Identify which cell holds the provided text, then report its [X, Y] central coordinate. 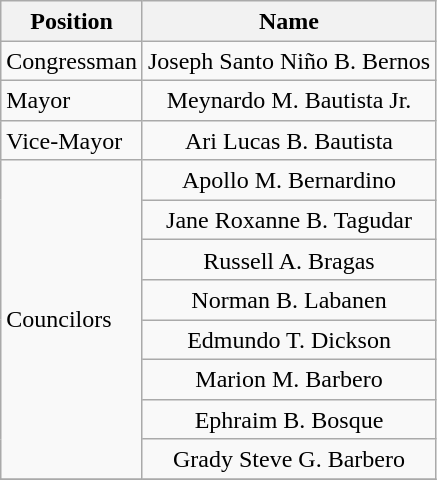
Position [72, 21]
Congressman [72, 61]
Joseph Santo Niño B. Bernos [288, 61]
Jane Roxanne B. Tagudar [288, 220]
Edmundo T. Dickson [288, 340]
Apollo M. Bernardino [288, 180]
Grady Steve G. Barbero [288, 459]
Russell A. Bragas [288, 260]
Vice-Mayor [72, 140]
Meynardo M. Bautista Jr. [288, 100]
Ephraim B. Bosque [288, 419]
Name [288, 21]
Ari Lucas B. Bautista [288, 140]
Marion M. Barbero [288, 379]
Mayor [72, 100]
Councilors [72, 320]
Norman B. Labanen [288, 300]
